From the cell containing the given text, extract its center point as [x, y] coordinate. 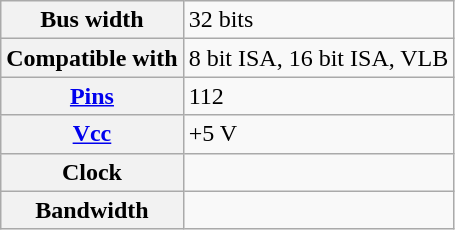
Pins [92, 96]
Compatible with [92, 58]
+5 V [318, 134]
Vcc [92, 134]
Bandwidth [92, 210]
Bus width [92, 20]
112 [318, 96]
32 bits [318, 20]
8 bit ISA, 16 bit ISA, VLB [318, 58]
Clock [92, 172]
